Locate the cell with the specified text and output its [x, y] center coordinate. 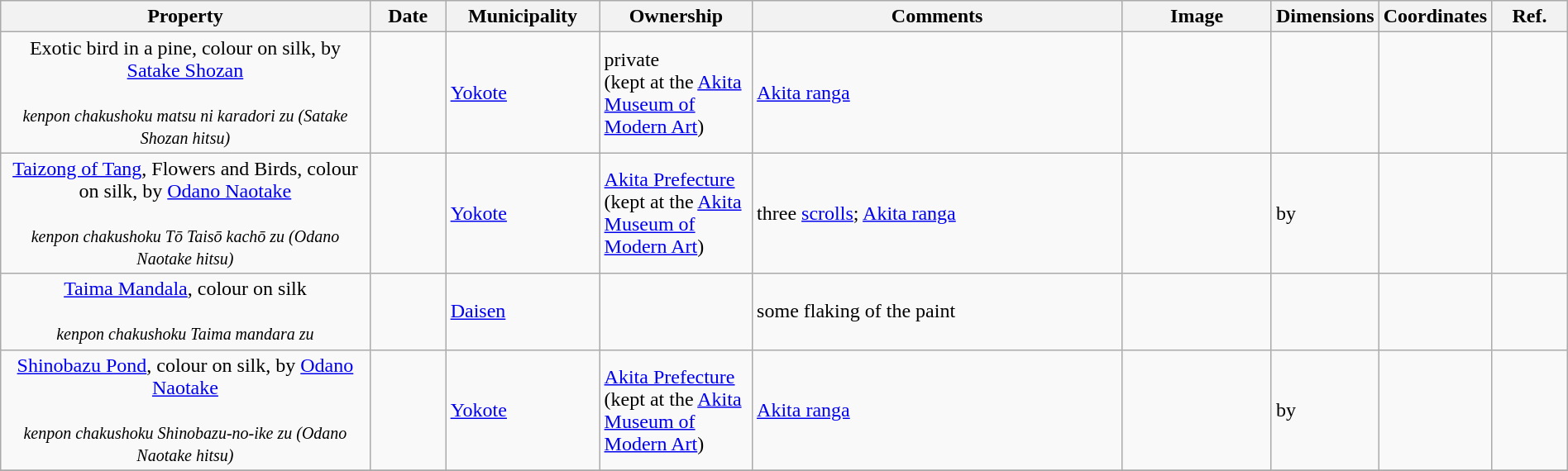
some flaking of the paint [938, 312]
Ref. [1530, 17]
Shinobazu Pond, colour on silk, by Odano Naotakekenpon chakushoku Shinobazu-no-ike zu (Odano Naotake hitsu) [185, 410]
Daisen [523, 312]
Image [1198, 17]
Property [185, 17]
private(kept at the Akita Museum of Modern Art) [676, 93]
Ownership [676, 17]
Comments [938, 17]
three scrolls; Akita ranga [938, 213]
Taima Mandala, colour on silkkenpon chakushoku Taima mandara zu [185, 312]
Coordinates [1435, 17]
Municipality [523, 17]
Taizong of Tang, Flowers and Birds, colour on silk, by Odano Naotakekenpon chakushoku Tō Taisō kachō zu (Odano Naotake hitsu) [185, 213]
Date [408, 17]
Dimensions [1325, 17]
Exotic bird in a pine, colour on silk, by Satake Shozankenpon chakushoku matsu ni karadori zu (Satake Shozan hitsu) [185, 93]
